Scan for the cell matching the given text and deliver its [x, y] coordinate at center. 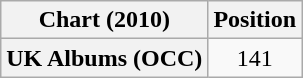
141 [255, 58]
UK Albums (OCC) [104, 58]
Chart (2010) [104, 20]
Position [255, 20]
